Pinpoint the cell where the given text exists, returning its (X, Y) midpoint coordinate. 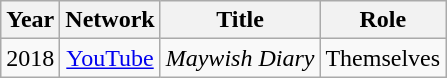
Maywish Diary (240, 58)
Title (240, 20)
Network (110, 20)
YouTube (110, 58)
2018 (30, 58)
Year (30, 20)
Role (383, 20)
Themselves (383, 58)
